Find where the given text appears and provide that cell's center as [X, Y] coordinate. 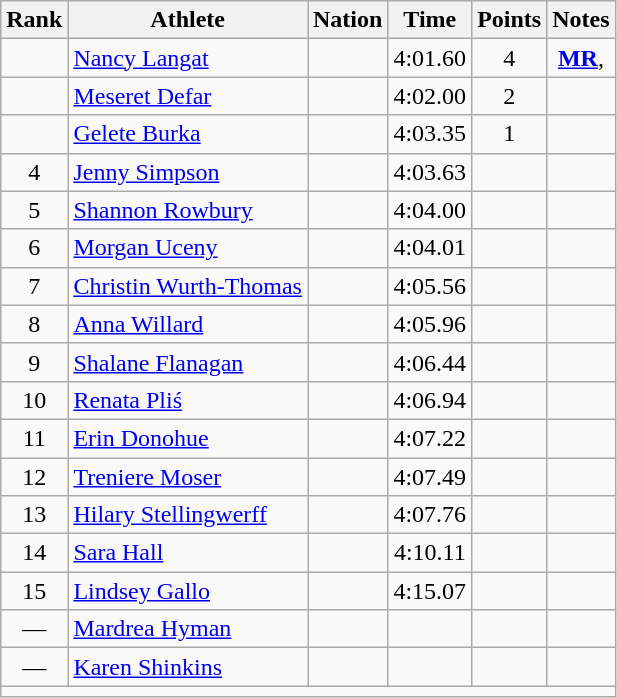
Karen Shinkins [188, 667]
6 [34, 248]
13 [34, 515]
Nancy Langat [188, 58]
Points [510, 20]
4:03.35 [430, 134]
Treniere Moser [188, 477]
4:07.76 [430, 515]
Notes [581, 20]
4:07.49 [430, 477]
Meseret Defar [188, 96]
4:10.11 [430, 553]
Mardrea Hyman [188, 629]
Jenny Simpson [188, 172]
Nation [348, 20]
4:04.00 [430, 210]
4:07.22 [430, 438]
Shannon Rowbury [188, 210]
11 [34, 438]
4:15.07 [430, 591]
4:03.63 [430, 172]
10 [34, 400]
Time [430, 20]
Morgan Uceny [188, 248]
Rank [34, 20]
4:05.56 [430, 286]
Gelete Burka [188, 134]
2 [510, 96]
9 [34, 362]
15 [34, 591]
Shalane Flanagan [188, 362]
Anna Willard [188, 324]
Athlete [188, 20]
4:04.01 [430, 248]
MR, [581, 58]
4:01.60 [430, 58]
Lindsey Gallo [188, 591]
4:05.96 [430, 324]
4:06.44 [430, 362]
Sara Hall [188, 553]
Erin Donohue [188, 438]
5 [34, 210]
1 [510, 134]
Hilary Stellingwerff [188, 515]
12 [34, 477]
8 [34, 324]
7 [34, 286]
14 [34, 553]
4:02.00 [430, 96]
4:06.94 [430, 400]
Renata Pliś [188, 400]
Christin Wurth-Thomas [188, 286]
